Locate the cell with the specified text and output its (X, Y) center coordinate. 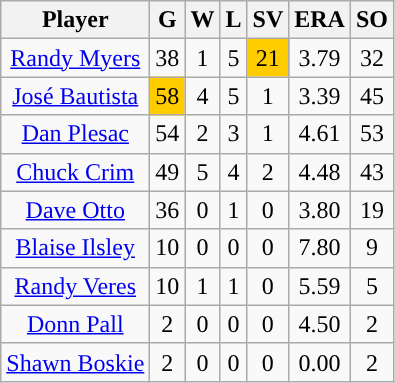
54 (168, 134)
Dan Plesac (76, 134)
G (168, 20)
36 (168, 210)
L (234, 20)
Donn Pall (76, 324)
7.80 (320, 248)
ERA (320, 20)
Player (76, 20)
4.48 (320, 172)
SO (372, 20)
José Bautista (76, 96)
58 (168, 96)
43 (372, 172)
Randy Veres (76, 286)
3.79 (320, 58)
W (202, 20)
Chuck Crim (76, 172)
Dave Otto (76, 210)
38 (168, 58)
53 (372, 134)
4.61 (320, 134)
5.59 (320, 286)
SV (268, 20)
3.80 (320, 210)
Randy Myers (76, 58)
9 (372, 248)
19 (372, 210)
Blaise Ilsley (76, 248)
4.50 (320, 324)
21 (268, 58)
Shawn Boskie (76, 362)
49 (168, 172)
3 (234, 134)
0.00 (320, 362)
45 (372, 96)
32 (372, 58)
3.39 (320, 96)
